Determine the (X, Y) coordinate at the center of the cell enclosing the given text.  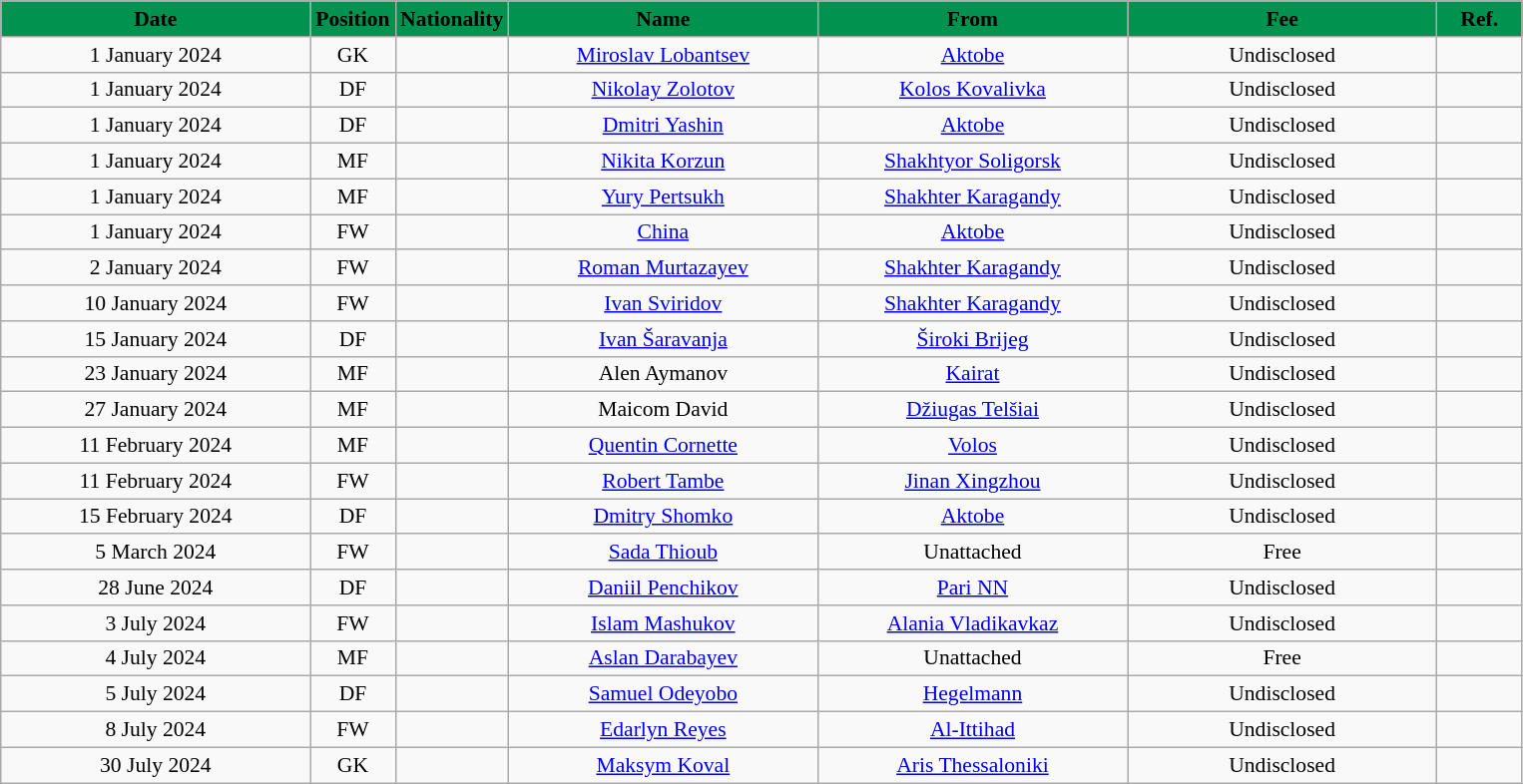
Quentin Cornette (663, 446)
Dmitry Shomko (663, 517)
Name (663, 19)
Hegelmann (972, 694)
2 January 2024 (156, 268)
Ivan Sviridov (663, 303)
Miroslav Lobantsev (663, 55)
30 July 2024 (156, 765)
Al-Ittihad (972, 730)
5 March 2024 (156, 553)
Nikolay Zolotov (663, 90)
Islam Mashukov (663, 623)
Fee (1282, 19)
Shakhtyor Soligorsk (972, 162)
Kolos Kovalivka (972, 90)
4 July 2024 (156, 658)
15 February 2024 (156, 517)
Pari NN (972, 588)
27 January 2024 (156, 410)
Volos (972, 446)
Alania Vladikavkaz (972, 623)
Roman Murtazayev (663, 268)
China (663, 232)
Robert Tambe (663, 481)
Samuel Odeyobo (663, 694)
Široki Brijeg (972, 339)
Ref. (1479, 19)
Jinan Xingzhou (972, 481)
Nationality (451, 19)
Džiugas Telšiai (972, 410)
Daniil Penchikov (663, 588)
Date (156, 19)
28 June 2024 (156, 588)
Aslan Darabayev (663, 658)
Maicom David (663, 410)
Sada Thioub (663, 553)
Ivan Šaravanja (663, 339)
10 January 2024 (156, 303)
Dmitri Yashin (663, 126)
From (972, 19)
15 January 2024 (156, 339)
Edarlyn Reyes (663, 730)
Position (353, 19)
3 July 2024 (156, 623)
5 July 2024 (156, 694)
Yury Pertsukh (663, 196)
23 January 2024 (156, 374)
8 July 2024 (156, 730)
Maksym Koval (663, 765)
Alen Aymanov (663, 374)
Nikita Korzun (663, 162)
Kairat (972, 374)
Aris Thessaloniki (972, 765)
